Return the (X, Y) coordinate for the center point of the cell that contains the specified text.  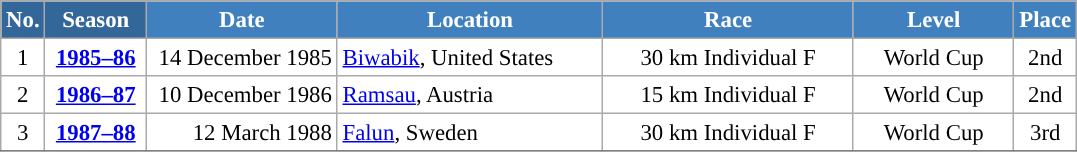
12 March 1988 (242, 133)
1985–86 (96, 58)
Biwabik, United States (470, 58)
Ramsau, Austria (470, 95)
Date (242, 20)
10 December 1986 (242, 95)
1986–87 (96, 95)
Race (728, 20)
Season (96, 20)
No. (23, 20)
2 (23, 95)
Level (934, 20)
3 (23, 133)
1 (23, 58)
Place (1045, 20)
14 December 1985 (242, 58)
1987–88 (96, 133)
Location (470, 20)
Falun, Sweden (470, 133)
15 km Individual F (728, 95)
3rd (1045, 133)
